Scan for the cell matching the given text and deliver its [x, y] coordinate at center. 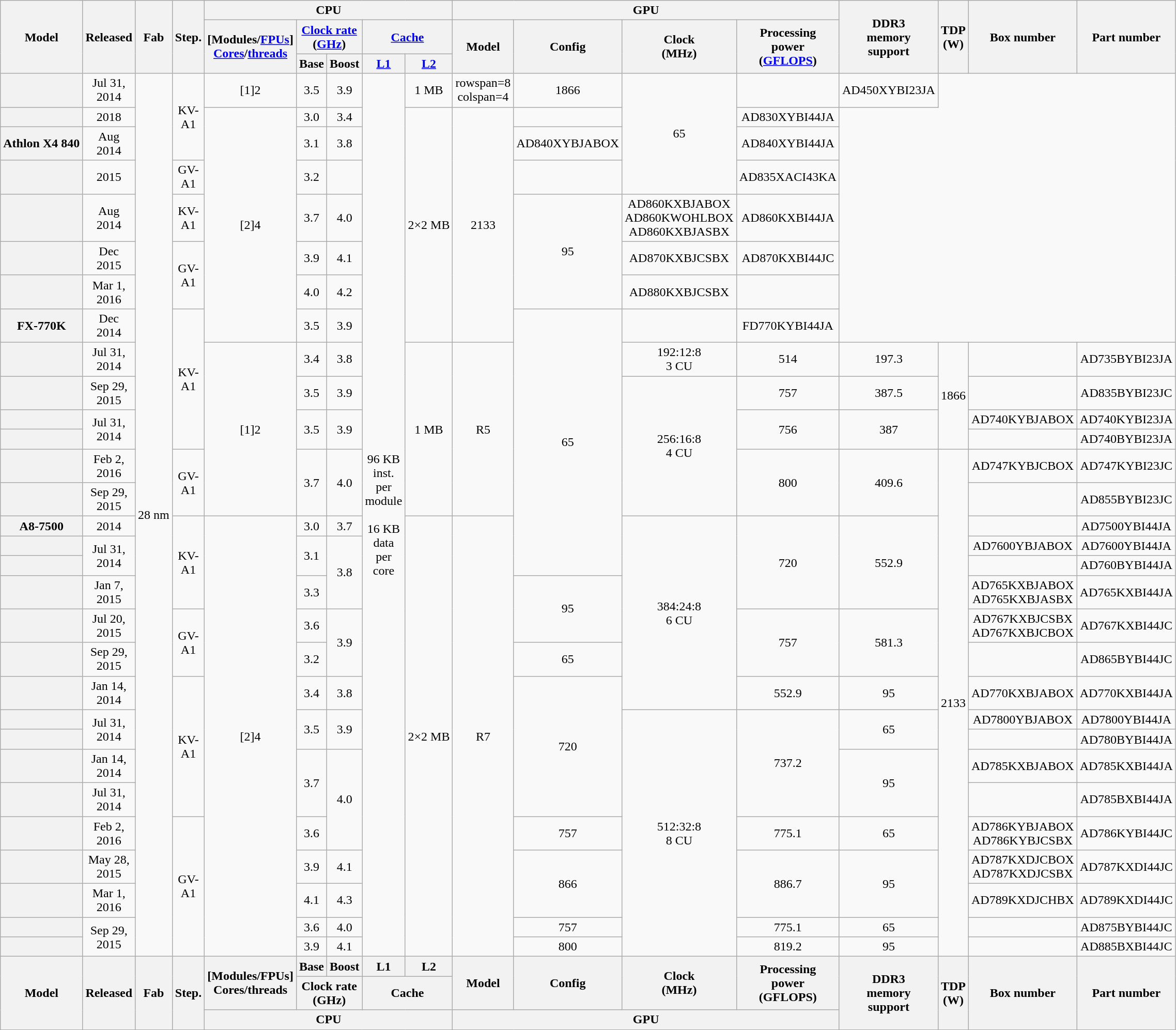
AD785KXBJABOX [1023, 766]
AD747KYBI23JC [1126, 466]
AD740BYBI23JA [1126, 439]
197.3 [889, 359]
AD760BYBI44JA [1126, 565]
AD7600YBI44JA [1126, 546]
28 nm [154, 515]
AD860KXBI44JA [787, 218]
512:32:88 CU [679, 833]
AD740KYBJABOX [1023, 420]
May 28, 2015 [109, 867]
AD835XACI43KA [787, 177]
rowspan=8 colspan=4 [483, 90]
756 [787, 429]
3.3 [311, 592]
AD765KXBJABOXAD765KXBJASBX [1023, 592]
AD865BYBI44JC [1126, 659]
A8-7500 [41, 526]
R7 [483, 736]
2015 [109, 177]
2018 [109, 117]
192:12:83 CU [679, 359]
AD855BYBI23JC [1126, 499]
AD780BYBI44JA [1126, 739]
514 [787, 359]
AD7500YBI44JA [1126, 526]
384:24:8 6 CU [679, 613]
AD870KXBI44JC [787, 258]
AD875BYBI44JC [1126, 927]
AD767KXBJCSBXAD767KXBJCBOX [1023, 625]
2014 [109, 526]
737.2 [787, 763]
581.3 [889, 642]
AD840XYBI44JA [787, 144]
AD747KYBJCBOX [1023, 466]
AD7800YBI44JA [1126, 719]
387 [889, 429]
AD885BXBI44JC [1126, 947]
AD860KXBJABOXAD860KWOHLBOXAD860KXBJASBX [679, 218]
AD830XYBI44JA [787, 117]
Jul 20, 2015 [109, 625]
AD740KYBI23JA [1126, 420]
4.3 [345, 900]
256:16:84 CU [679, 447]
AD786KYBI44JC [1126, 833]
Athlon X4 840 [41, 144]
96 KB inst.per module16 KB dataper core [383, 515]
Dec 2015 [109, 258]
AD786KYBJABOXAD786KYBJCSBX [1023, 833]
AD789KXDJCHBX [1023, 900]
886.7 [787, 884]
AD770KXBI44JA [1126, 693]
AD7600YBJABOX [1023, 546]
AD450XYBI23JA [889, 90]
AD880KXBJCSBX [679, 291]
AD767KXBI44JC [1126, 625]
FX-770K [41, 326]
AD870KXBJCSBX [679, 258]
AD7800YBJABOX [1023, 719]
AD785KXBI44JA [1126, 766]
AD789KXDI44JC [1126, 900]
R5 [483, 429]
AD770KXBJABOX [1023, 693]
409.6 [889, 483]
866 [568, 884]
AD787KXDI44JC [1126, 867]
Jan 7, 2015 [109, 592]
Dec 2014 [109, 326]
AD835BYBI23JC [1126, 393]
AD735BYBI23JA [1126, 359]
AD765KXBI44JA [1126, 592]
AD840XYBJABOX [568, 144]
4.2 [345, 291]
387.5 [889, 393]
AD787KXDJCBOXAD787KXDJCSBX [1023, 867]
AD785BXBI44JA [1126, 799]
FD770KYBI44JA [787, 326]
819.2 [787, 947]
